For the text-containing cell, return its midpoint in (x, y) coordinate format. 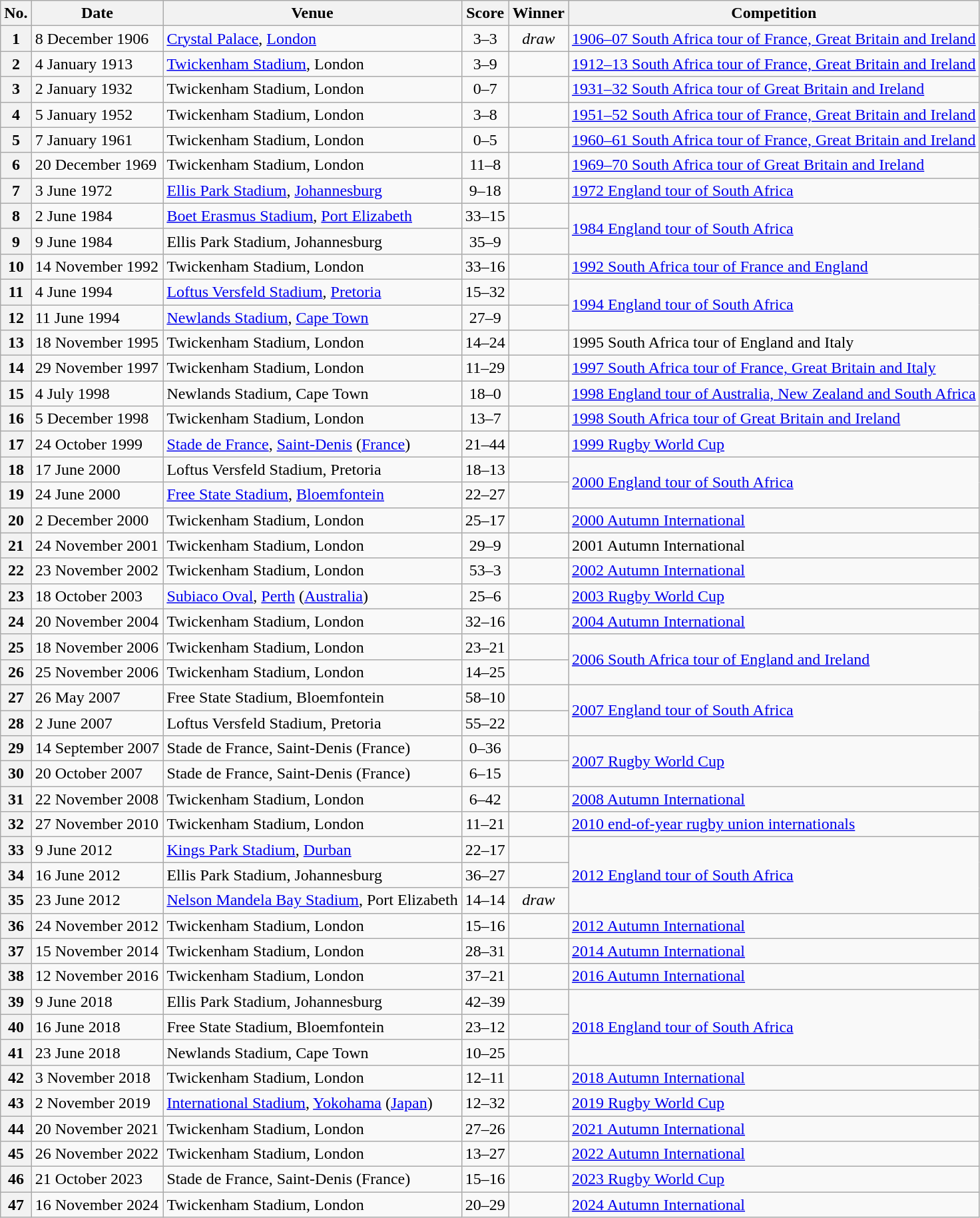
16 June 2012 (97, 875)
16 June 2018 (97, 1027)
28–31 (485, 951)
24 (16, 621)
58–10 (485, 697)
23 November 2002 (97, 571)
31 (16, 799)
8 December 1906 (97, 39)
3 (16, 89)
4 June 1994 (97, 292)
24 October 1999 (97, 444)
Date (97, 13)
28 (16, 723)
14 (16, 368)
9 June 1984 (97, 241)
36 (16, 926)
16 November 2024 (97, 1205)
32–16 (485, 621)
9 June 2012 (97, 850)
15 (16, 394)
1992 South Africa tour of France and England (774, 266)
42 (16, 1077)
27 (16, 697)
1998 South Africa tour of Great Britain and Ireland (774, 419)
2016 Autumn International (774, 976)
2 June 2007 (97, 723)
46 (16, 1179)
2006 South Africa tour of England and Ireland (774, 659)
7 (16, 190)
1999 Rugby World Cup (774, 444)
45 (16, 1154)
20–29 (485, 1205)
2021 Autumn International (774, 1129)
39 (16, 1002)
19 (16, 495)
2003 Rugby World Cup (774, 596)
11 (16, 292)
1931–32 South Africa tour of Great Britain and Ireland (774, 89)
47 (16, 1205)
53–3 (485, 571)
12–11 (485, 1077)
33–15 (485, 216)
12–32 (485, 1103)
1912–13 South Africa tour of France, Great Britain and Ireland (774, 64)
1969–70 South Africa tour of Great Britain and Ireland (774, 165)
10–25 (485, 1052)
2001 Autumn International (774, 545)
24 June 2000 (97, 495)
26 May 2007 (97, 697)
18 October 2003 (97, 596)
0–5 (485, 140)
30 (16, 774)
22–17 (485, 850)
25–6 (485, 596)
Competition (774, 13)
38 (16, 976)
10 (16, 266)
37 (16, 951)
14–14 (485, 900)
8 (16, 216)
22 (16, 571)
0–7 (485, 89)
27–9 (485, 318)
21–44 (485, 444)
18 November 1995 (97, 343)
13–7 (485, 419)
21 October 2023 (97, 1179)
2000 England tour of South Africa (774, 482)
14–24 (485, 343)
11–29 (485, 368)
1 (16, 39)
41 (16, 1052)
15–32 (485, 292)
2008 Autumn International (774, 799)
3 June 1972 (97, 190)
2 January 1932 (97, 89)
23 (16, 596)
42–39 (485, 1002)
4 (16, 115)
23–12 (485, 1027)
23 June 2012 (97, 900)
14 September 2007 (97, 749)
1998 England tour of Australia, New Zealand and South Africa (774, 394)
2004 Autumn International (774, 621)
23 June 2018 (97, 1052)
2018 Autumn International (774, 1077)
29 (16, 749)
Subiaco Oval, Perth (Australia) (312, 596)
14 November 1992 (97, 266)
21 (16, 545)
12 November 2016 (97, 976)
18 (16, 469)
2 November 2019 (97, 1103)
1906–07 South Africa tour of France, Great Britain and Ireland (774, 39)
International Stadium, Yokohama (Japan) (312, 1103)
2023 Rugby World Cup (774, 1179)
11–8 (485, 165)
2000 Autumn International (774, 520)
2007 Rugby World Cup (774, 761)
2012 England tour of South Africa (774, 875)
6–15 (485, 774)
27–26 (485, 1129)
2022 Autumn International (774, 1154)
1960–61 South Africa tour of France, Great Britain and Ireland (774, 140)
20 December 1969 (97, 165)
17 June 2000 (97, 469)
25 November 2006 (97, 672)
13 (16, 343)
Crystal Palace, London (312, 39)
No. (16, 13)
35–9 (485, 241)
2019 Rugby World Cup (774, 1103)
23–21 (485, 647)
14–25 (485, 672)
3–9 (485, 64)
Winner (538, 13)
4 July 1998 (97, 394)
32 (16, 824)
2 December 2000 (97, 520)
55–22 (485, 723)
25 (16, 647)
Score (485, 13)
6 (16, 165)
1997 South Africa tour of France, Great Britain and Italy (774, 368)
25–17 (485, 520)
0–36 (485, 749)
22–27 (485, 495)
2014 Autumn International (774, 951)
2002 Autumn International (774, 571)
2012 Autumn International (774, 926)
20 November 2004 (97, 621)
1994 England tour of South Africa (774, 304)
9 June 2018 (97, 1002)
3–3 (485, 39)
1951–52 South Africa tour of France, Great Britain and Ireland (774, 115)
7 January 1961 (97, 140)
12 (16, 318)
43 (16, 1103)
5 (16, 140)
6–42 (485, 799)
5 January 1952 (97, 115)
29 November 1997 (97, 368)
20 November 2021 (97, 1129)
18 November 2006 (97, 647)
1995 South Africa tour of England and Italy (774, 343)
29–9 (485, 545)
37–21 (485, 976)
9–18 (485, 190)
13–27 (485, 1154)
11–21 (485, 824)
11 June 1994 (97, 318)
36–27 (485, 875)
9 (16, 241)
20 October 2007 (97, 774)
35 (16, 900)
17 (16, 444)
18–0 (485, 394)
Nelson Mandela Bay Stadium, Port Elizabeth (312, 900)
26 November 2022 (97, 1154)
18–13 (485, 469)
2018 England tour of South Africa (774, 1027)
40 (16, 1027)
16 (16, 419)
33–16 (485, 266)
24 November 2012 (97, 926)
26 (16, 672)
2007 England tour of South Africa (774, 710)
27 November 2010 (97, 824)
3–8 (485, 115)
24 November 2001 (97, 545)
33 (16, 850)
2 (16, 64)
Venue (312, 13)
2010 end-of-year rugby union internationals (774, 824)
15 November 2014 (97, 951)
44 (16, 1129)
22 November 2008 (97, 799)
4 January 1913 (97, 64)
1972 England tour of South Africa (774, 190)
2 June 1984 (97, 216)
20 (16, 520)
Kings Park Stadium, Durban (312, 850)
3 November 2018 (97, 1077)
5 December 1998 (97, 419)
34 (16, 875)
Boet Erasmus Stadium, Port Elizabeth (312, 216)
2024 Autumn International (774, 1205)
1984 England tour of South Africa (774, 228)
